Provide the (x, y) coordinate of the cell's center where the given text is located.  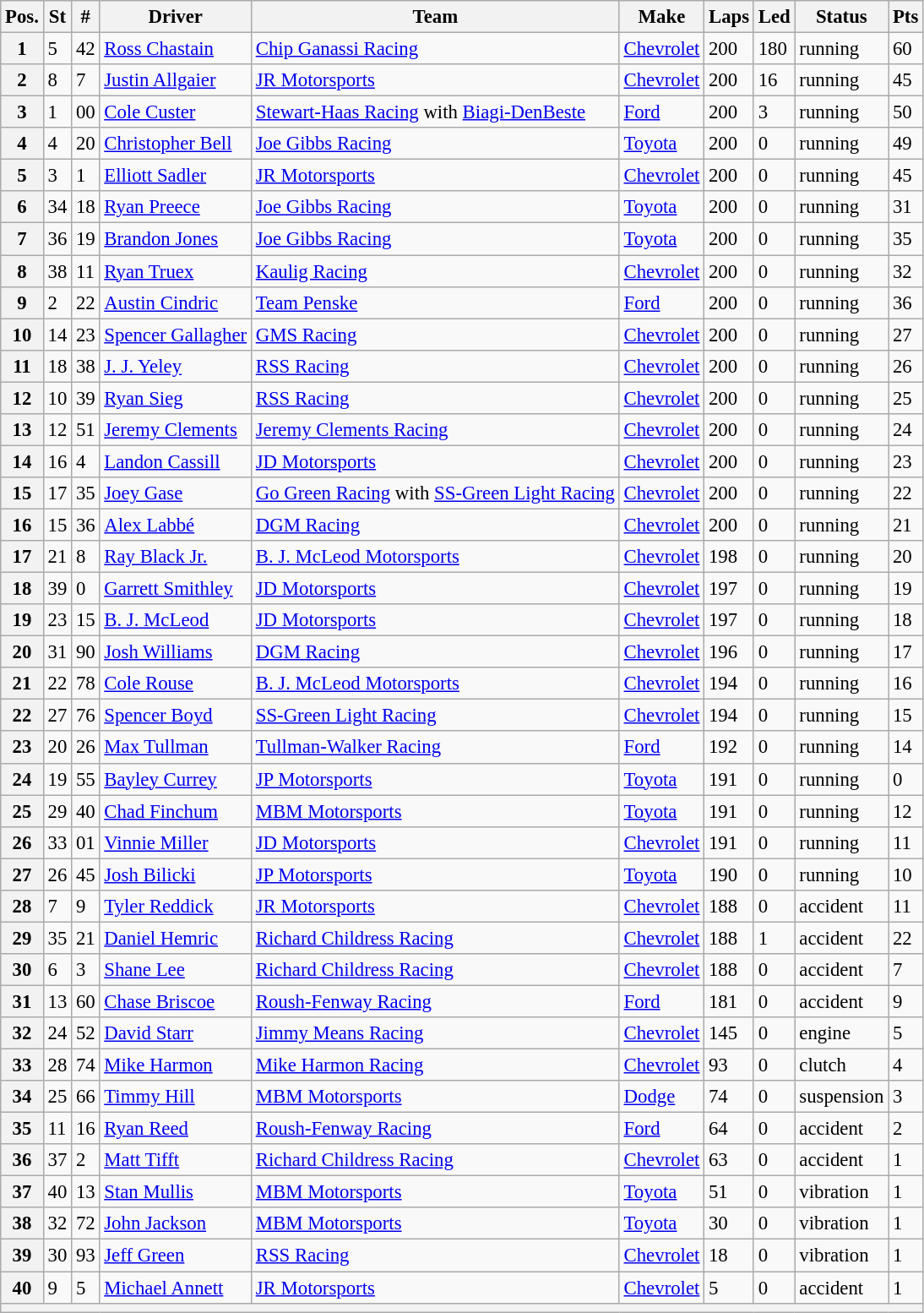
Landon Cassill (176, 461)
90 (86, 652)
49 (905, 144)
Michael Annett (176, 1288)
Daniel Hemric (176, 938)
00 (86, 112)
suspension (841, 1097)
Shane Lee (176, 970)
52 (86, 1033)
Make (661, 17)
Ryan Reed (176, 1129)
Dodge (661, 1097)
78 (86, 684)
B. J. McLeod (176, 620)
Led (774, 17)
196 (730, 652)
Justin Allgaier (176, 80)
Elliott Sadler (176, 176)
50 (905, 112)
Chip Ganassi Racing (435, 49)
Vinnie Miller (176, 842)
Stan Mullis (176, 1192)
Garrett Smithley (176, 589)
St (57, 17)
Ryan Preece (176, 207)
Team Penske (435, 302)
Laps (730, 17)
Cole Custer (176, 112)
Max Tullman (176, 748)
42 (86, 49)
Jeremy Clements (176, 430)
Chad Finchum (176, 811)
Pts (905, 17)
72 (86, 1224)
Brandon Jones (176, 239)
64 (730, 1129)
J. J. Yeley (176, 366)
Bayley Currey (176, 779)
SS-Green Light Racing (435, 716)
Stewart-Haas Racing with Biagi-DenBeste (435, 112)
Ray Black Jr. (176, 557)
Mike Harmon (176, 1065)
Jeremy Clements Racing (435, 430)
180 (774, 49)
145 (730, 1033)
198 (730, 557)
Status (841, 17)
190 (730, 874)
Joey Gase (176, 493)
Tullman-Walker Racing (435, 748)
Matt Tifft (176, 1160)
Josh Williams (176, 652)
Josh Bilicki (176, 874)
Austin Cindric (176, 302)
181 (730, 1001)
David Starr (176, 1033)
Christopher Bell (176, 144)
01 (86, 842)
Chase Briscoe (176, 1001)
GMS Racing (435, 335)
Jeff Green (176, 1256)
# (86, 17)
Kaulig Racing (435, 271)
Spencer Boyd (176, 716)
Cole Rouse (176, 684)
Ross Chastain (176, 49)
Team (435, 17)
Mike Harmon Racing (435, 1065)
Timmy Hill (176, 1097)
66 (86, 1097)
Alex Labbé (176, 525)
Ryan Truex (176, 271)
clutch (841, 1065)
192 (730, 748)
55 (86, 779)
Driver (176, 17)
engine (841, 1033)
76 (86, 716)
63 (730, 1160)
John Jackson (176, 1224)
Pos. (22, 17)
Tyler Reddick (176, 907)
Ryan Sieg (176, 398)
Jimmy Means Racing (435, 1033)
Go Green Racing with SS-Green Light Racing (435, 493)
Spencer Gallagher (176, 335)
